Scan for the cell matching the given text and deliver its (x, y) coordinate at center. 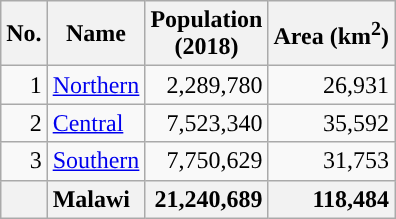
Northern (96, 85)
Name (96, 34)
Central (96, 123)
1 (24, 85)
Malawi (96, 199)
2 (24, 123)
26,931 (332, 85)
2,289,780 (206, 85)
3 (24, 161)
118,484 (332, 199)
Southern (96, 161)
No. (24, 34)
31,753 (332, 161)
7,523,340 (206, 123)
7,750,629 (206, 161)
35,592 (332, 123)
21,240,689 (206, 199)
Area (km2) (332, 34)
Population(2018) (206, 34)
